Search for the cell housing the specified text and yield its [X, Y] center coordinate. 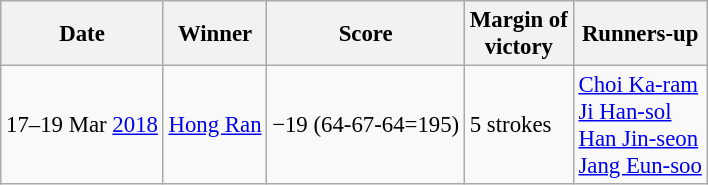
Choi Ka-ram Ji Han-sol Han Jin-seon Jang Eun-soo [640, 126]
Runners-up [640, 34]
17–19 Mar 2018 [82, 126]
Score [366, 34]
−19 (64-67-64=195) [366, 126]
Winner [215, 34]
5 strokes [518, 126]
Margin ofvictory [518, 34]
Date [82, 34]
Hong Ran [215, 126]
